Provide the (X, Y) coordinate of the cell's center where the given text is located.  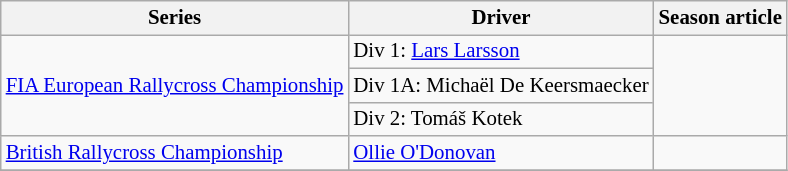
Div 1A: Michaël De Keersmaecker (500, 85)
British Rallycross Championship (175, 153)
Div 2: Tomáš Kotek (500, 119)
Div 1: Lars Larsson (500, 51)
Series (175, 18)
Ollie O'Donovan (500, 153)
Driver (500, 18)
Season article (720, 18)
FIA European Rallycross Championship (175, 85)
